Determine the (x, y) coordinate at the center of the cell enclosing the given text.  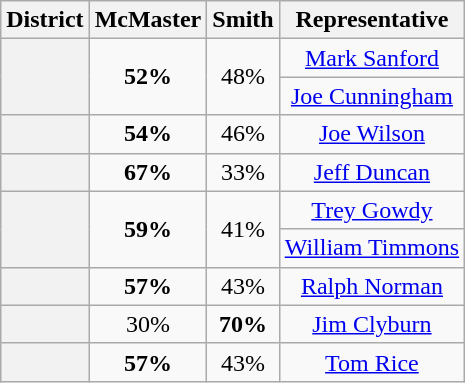
District (45, 20)
52% (148, 77)
67% (148, 172)
Representative (372, 20)
Joe Wilson (372, 134)
Tom Rice (372, 362)
54% (148, 134)
41% (243, 229)
30% (148, 324)
48% (243, 77)
William Timmons (372, 248)
McMaster (148, 20)
Trey Gowdy (372, 210)
46% (243, 134)
Joe Cunningham (372, 96)
Smith (243, 20)
70% (243, 324)
Ralph Norman (372, 286)
Mark Sanford (372, 58)
Jim Clyburn (372, 324)
59% (148, 229)
Jeff Duncan (372, 172)
33% (243, 172)
